Determine the (x, y) coordinate at the center of the cell enclosing the given text.  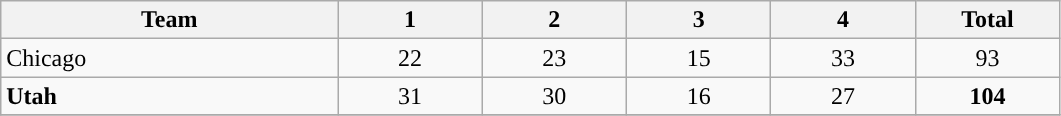
2 (554, 20)
23 (554, 58)
104 (988, 96)
4 (843, 20)
Utah (170, 96)
16 (698, 96)
15 (698, 58)
22 (410, 58)
Team (170, 20)
33 (843, 58)
30 (554, 96)
3 (698, 20)
Total (988, 20)
27 (843, 96)
1 (410, 20)
Chicago (170, 58)
31 (410, 96)
93 (988, 58)
